Detect which cell encompasses the target text, then output its [X, Y] center coordinate. 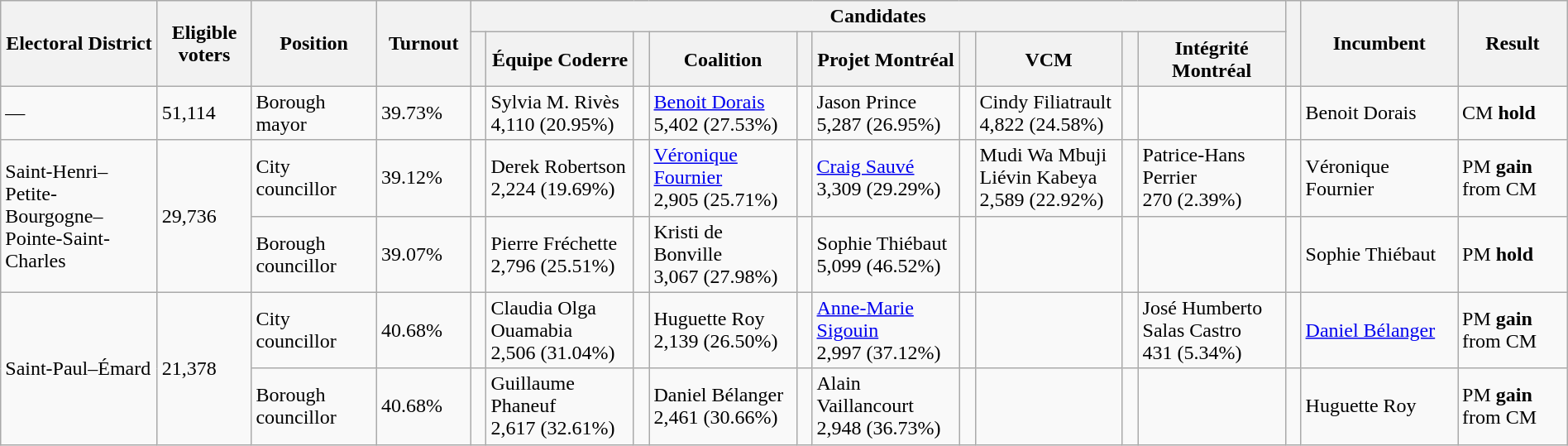
Result [1512, 43]
39.73% [423, 113]
Jason Prince5,287 (26.95%) [886, 113]
Guillaume Phaneuf2,617 (32.61%) [560, 406]
Huguette Roy2,139 (26.50%) [723, 330]
Véronique Fournier2,905 (25.71%) [723, 178]
39.12% [423, 178]
Équipe Coderre [560, 60]
Sylvia M. Rivès4,110 (20.95%) [560, 113]
Derek Robertson2,224 (19.69%) [560, 178]
Alain Vaillancourt2,948 (36.73%) [886, 406]
Daniel Bélanger2,461 (30.66%) [723, 406]
Cindy Filiatrault4,822 (24.58%) [1049, 113]
Véronique Fournier [1379, 178]
PM hold [1512, 254]
Patrice-Hans Perrier270 (2.39%) [1212, 178]
Mudi Wa Mbuji Liévin Kabeya2,589 (22.92%) [1049, 178]
Position [314, 43]
Intégrité Montréal [1212, 60]
Candidates [878, 17]
Eligible voters [204, 43]
Coalition [723, 60]
Huguette Roy [1379, 406]
VCM [1049, 60]
Claudia Olga Ouamabia2,506 (31.04%) [560, 330]
Projet Montréal [886, 60]
CM hold [1512, 113]
Saint-Paul–Émard [79, 368]
Kristi de Bonville3,067 (27.98%) [723, 254]
Pierre Fréchette2,796 (25.51%) [560, 254]
Sophie Thiébaut5,099 (46.52%) [886, 254]
Benoit Dorais5,402 (27.53%) [723, 113]
Turnout [423, 43]
21,378 [204, 368]
Daniel Bélanger [1379, 330]
José Humberto Salas Castro431 (5.34%) [1212, 330]
Incumbent [1379, 43]
51,114 [204, 113]
Saint-Henri–Petite-Bourgogne–Pointe-Saint-Charles [79, 216]
— [79, 113]
Anne-Marie Sigouin2,997 (37.12%) [886, 330]
Sophie Thiébaut [1379, 254]
Electoral District [79, 43]
Craig Sauvé3,309 (29.29%) [886, 178]
29,736 [204, 216]
39.07% [423, 254]
Borough mayor [314, 113]
Benoit Dorais [1379, 113]
